Return [X, Y] of the center of cell containing provided text 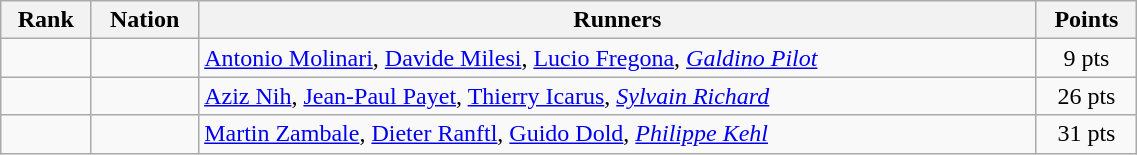
Rank [46, 20]
Points [1086, 20]
9 pts [1086, 58]
31 pts [1086, 134]
Aziz Nih, Jean-Paul Payet, Thierry Icarus, Sylvain Richard [618, 96]
Martin Zambale, Dieter Ranftl, Guido Dold, Philippe Kehl [618, 134]
Antonio Molinari, Davide Milesi, Lucio Fregona, Galdino Pilot [618, 58]
Nation [145, 20]
26 pts [1086, 96]
Runners [618, 20]
